Pinpoint the cell where the given text exists, returning its [X, Y] midpoint coordinate. 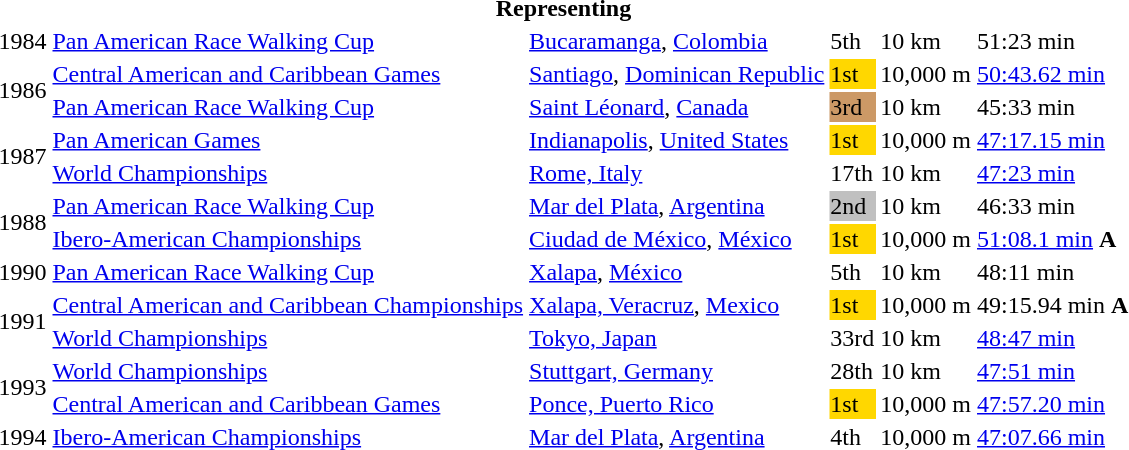
Stuttgart, Germany [677, 371]
Xalapa, Veracruz, Mexico [677, 305]
Ciudad de México, México [677, 239]
Pan American Games [288, 140]
Ibero-American Championships [288, 239]
Tokyo, Japan [677, 338]
Xalapa, México [677, 272]
Bucaramanga, Colombia [677, 41]
Rome, Italy [677, 173]
Saint Léonard, Canada [677, 107]
33rd [852, 338]
Ponce, Puerto Rico [677, 404]
2nd [852, 206]
Indianapolis, United States [677, 140]
3rd [852, 107]
Mar del Plata, Argentina [677, 206]
28th [852, 371]
17th [852, 173]
Santiago, Dominican Republic [677, 74]
Central American and Caribbean Championships [288, 305]
